Identify which cell holds the provided text, then report its (x, y) central coordinate. 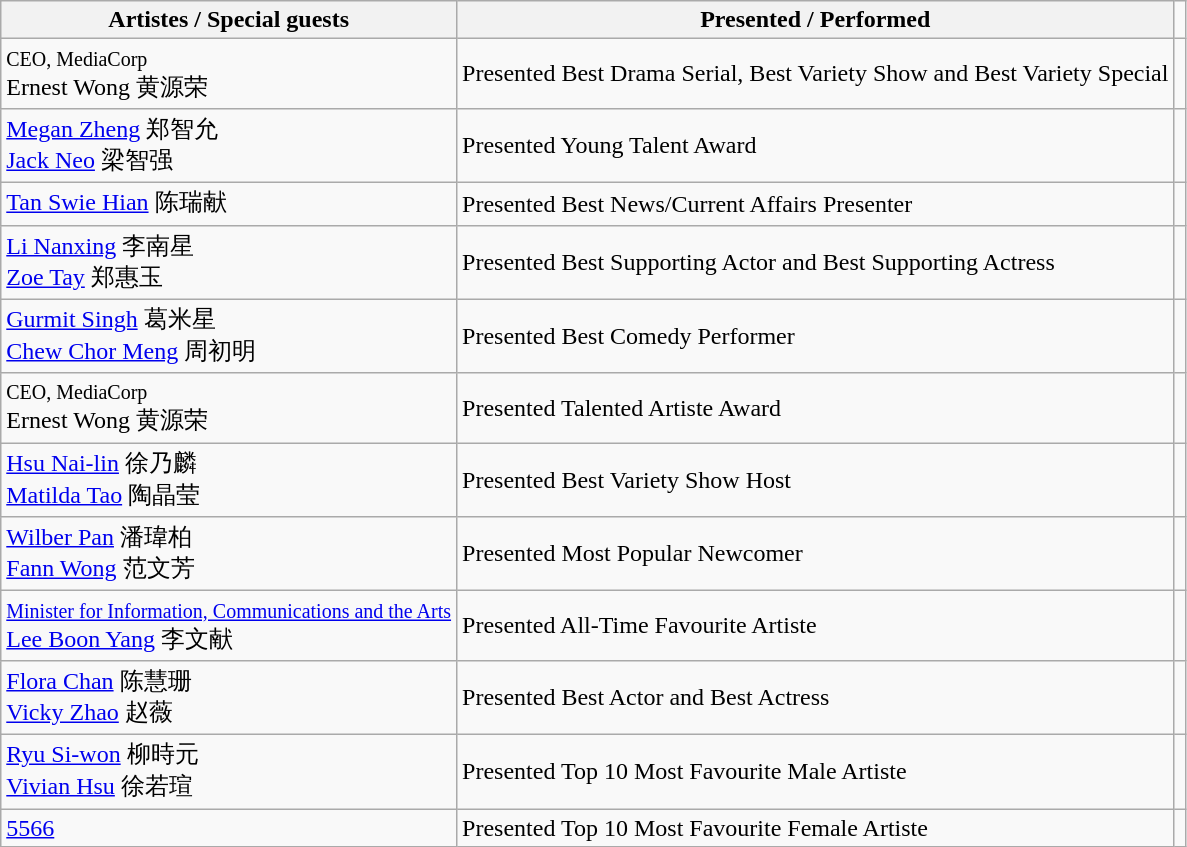
Presented Best Variety Show Host (816, 480)
Presented Top 10 Most Favourite Female Artiste (816, 827)
Minister for Information, Communications and the ArtsLee Boon Yang 李文献 (229, 626)
Hsu Nai-lin 徐乃麟 Matilda Tao 陶晶莹 (229, 480)
Presented / Performed (816, 20)
Ryu Si-won 柳時元Vivian Hsu 徐若瑄 (229, 771)
Presented Best Actor and Best Actress (816, 697)
Presented Best Comedy Performer (816, 336)
Presented All-Time Favourite Artiste (816, 626)
Presented Best Supporting Actor and Best Supporting Actress (816, 262)
Presented Best Drama Serial, Best Variety Show and Best Variety Special (816, 74)
Tan Swie Hian 陈瑞献 (229, 204)
Presented Best News/Current Affairs Presenter (816, 204)
Gurmit Singh 葛米星 Chew Chor Meng 周初明 (229, 336)
Presented Most Popular Newcomer (816, 554)
Presented Talented Artiste Award (816, 408)
Artistes / Special guests (229, 20)
Megan Zheng 郑智允Jack Neo 梁智强 (229, 145)
Wilber Pan 潘瑋柏Fann Wong 范文芳 (229, 554)
Presented Young Talent Award (816, 145)
5566 (229, 827)
Flora Chan 陈慧珊 Vicky Zhao 赵薇 (229, 697)
Li Nanxing 李南星Zoe Tay 郑惠玉 (229, 262)
Presented Top 10 Most Favourite Male Artiste (816, 771)
